Locate the cell with the specified text and output its (x, y) center coordinate. 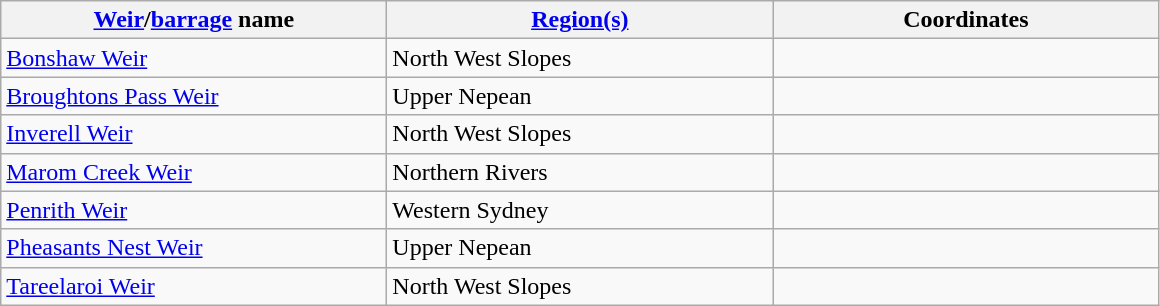
Pheasants Nest Weir (194, 248)
Weir/barrage name (194, 20)
Broughtons Pass Weir (194, 96)
Region(s) (580, 20)
Inverell Weir (194, 134)
Coordinates (966, 20)
Bonshaw Weir (194, 58)
Tareelaroi Weir (194, 286)
Western Sydney (580, 210)
Penrith Weir (194, 210)
Northern Rivers (580, 172)
Marom Creek Weir (194, 172)
